Find where the given text appears and provide that cell's center as [X, Y] coordinate. 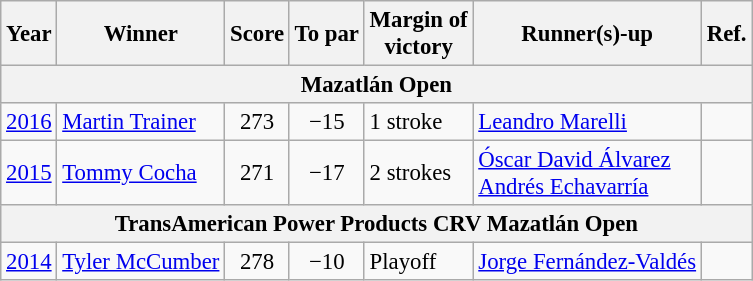
Runner(s)-up [587, 34]
Score [258, 34]
−15 [326, 122]
1 stroke [418, 122]
271 [258, 174]
2014 [29, 262]
Óscar David Álvarez Andrés Echavarría [587, 174]
278 [258, 262]
273 [258, 122]
Ref. [726, 34]
Winner [141, 34]
−17 [326, 174]
2 strokes [418, 174]
Leandro Marelli [587, 122]
−10 [326, 262]
To par [326, 34]
Tyler McCumber [141, 262]
Tommy Cocha [141, 174]
2015 [29, 174]
Playoff [418, 262]
TransAmerican Power Products CRV Mazatlán Open [376, 224]
Margin ofvictory [418, 34]
Martin Trainer [141, 122]
2016 [29, 122]
Mazatlán Open [376, 85]
Year [29, 34]
Jorge Fernández-Valdés [587, 262]
